Find where the given text appears and provide that cell's center as (X, Y) coordinate. 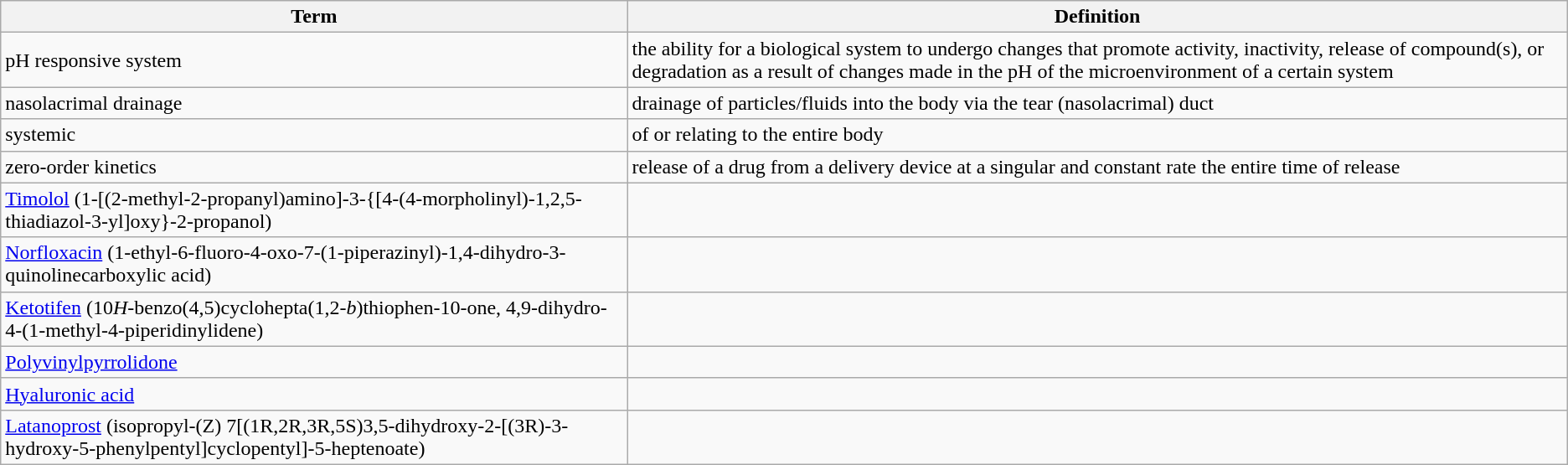
Hyaluronic acid (314, 394)
Ketotifen (10H-benzo(4,5)cyclohepta(1,2-b)thiophen-10-one, 4,9-dihydro-4-(1-methyl-4-piperidinylidene) (314, 318)
release of a drug from a delivery device at a singular and constant rate the entire time of release (1097, 167)
systemic (314, 135)
pH responsive system (314, 60)
Norfloxacin (1-ethyl-6-fluoro-4-oxo-7-(1-piperazinyl)-1,4-dihydro-3-quinolinecarboxylic acid) (314, 265)
Timolol (1-[(2-methyl-2-propanyl)amino]-3-{[4-(4-morpholinyl)-1,2,5-thiadiazol-3-yl]oxy}-2-propanol) (314, 209)
Definition (1097, 17)
drainage of particles/fluids into the body via the tear (nasolacrimal) duct (1097, 103)
zero-order kinetics (314, 167)
of or relating to the entire body (1097, 135)
Polyvinylpyrrolidone (314, 362)
nasolacrimal drainage (314, 103)
Latanoprost (isopropyl-(Z) 7[(1R,2R,3R,5S)3,5-dihydroxy-2-[(3R)-3-hydroxy-5-phenylpentyl]cyclopentyl]-5-heptenoate) (314, 437)
Term (314, 17)
